Output the [X, Y] coordinate of the center of the cell containing the given text.  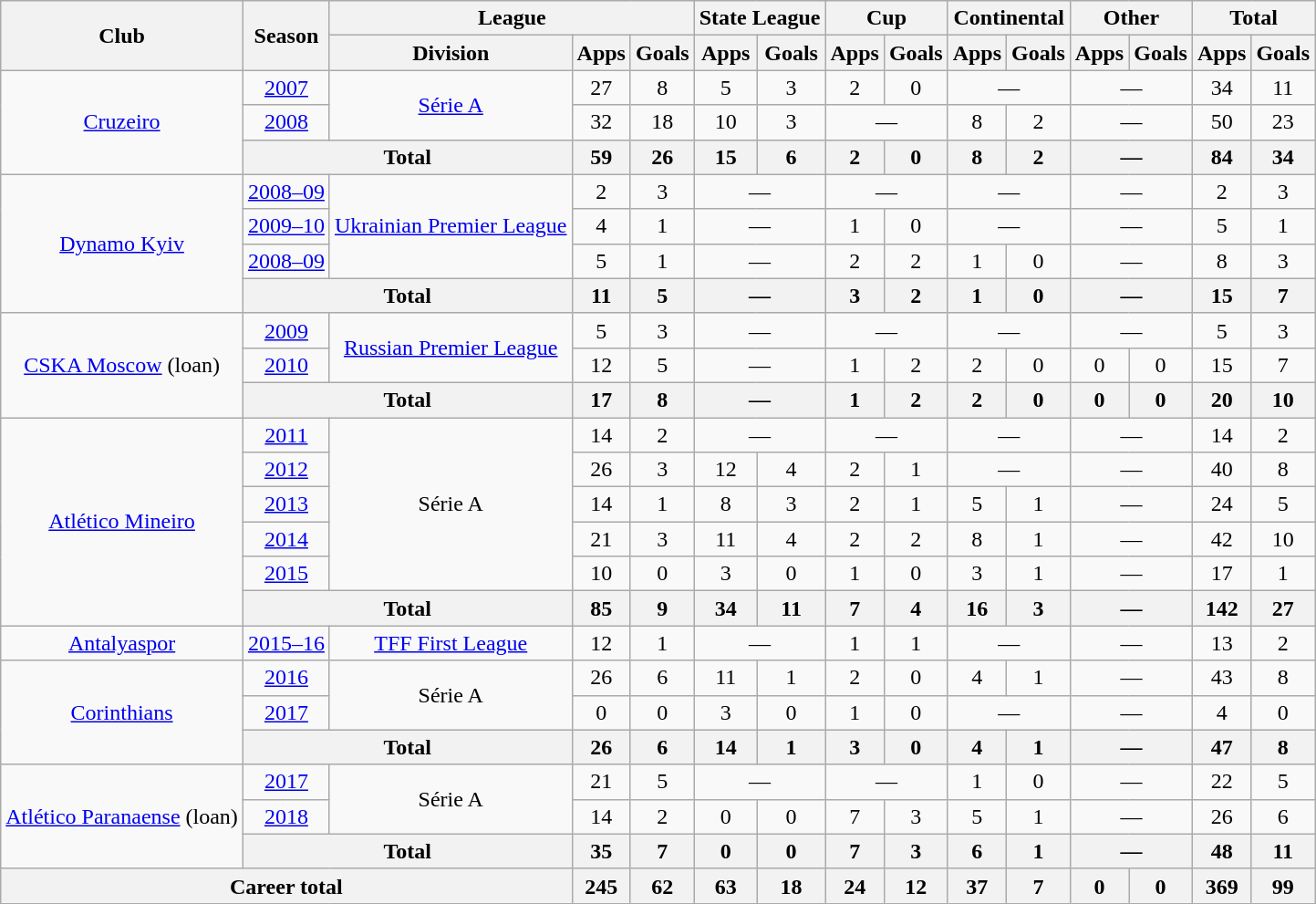
47 [1221, 747]
85 [601, 608]
2009 [286, 330]
Cruzeiro [122, 122]
2012 [286, 470]
Club [122, 36]
37 [977, 886]
59 [601, 157]
2009–10 [286, 226]
League [512, 18]
2018 [286, 816]
245 [601, 886]
2015–16 [286, 643]
2008 [286, 122]
62 [662, 886]
20 [1221, 400]
2010 [286, 365]
63 [726, 886]
Corinthians [122, 712]
32 [601, 122]
Atlético Paranaense (loan) [122, 816]
Continental [1009, 18]
2007 [286, 88]
Ukrainian Premier League [451, 226]
35 [601, 851]
142 [1221, 608]
48 [1221, 851]
16 [977, 608]
40 [1221, 470]
2015 [286, 574]
2014 [286, 539]
Russian Premier League [451, 348]
Cup [886, 18]
TFF First League [451, 643]
22 [1221, 782]
Atlético Mineiro [122, 522]
Season [286, 36]
9 [662, 608]
84 [1221, 157]
2013 [286, 504]
Other [1131, 18]
2011 [286, 435]
43 [1221, 678]
42 [1221, 539]
Division [451, 53]
99 [1283, 886]
State League [760, 18]
2016 [286, 678]
Antalyaspor [122, 643]
13 [1221, 643]
369 [1221, 886]
Dynamo Kyiv [122, 244]
23 [1283, 122]
50 [1221, 122]
Career total [286, 886]
CSKA Moscow (loan) [122, 365]
